Identify which cell holds the provided text, then report its [x, y] central coordinate. 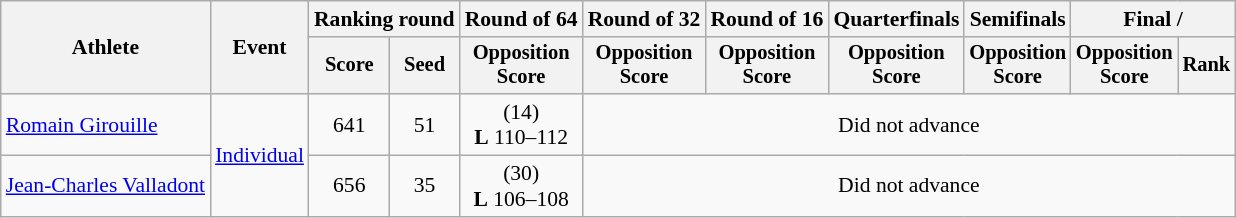
Rank [1207, 66]
Seed [425, 66]
Ranking round [384, 19]
Individual [260, 155]
Semifinals [1018, 19]
(14)L 110–112 [522, 124]
35 [425, 186]
Athlete [106, 48]
Quarterfinals [896, 19]
Score [350, 66]
Jean-Charles Valladont [106, 186]
Round of 64 [522, 19]
Final / [1153, 19]
656 [350, 186]
(30)L 106–108 [522, 186]
Round of 16 [766, 19]
641 [350, 124]
Romain Girouille [106, 124]
Round of 32 [644, 19]
51 [425, 124]
Event [260, 48]
